Extract the (X, Y) coordinate from the center of the cell holding the provided text.  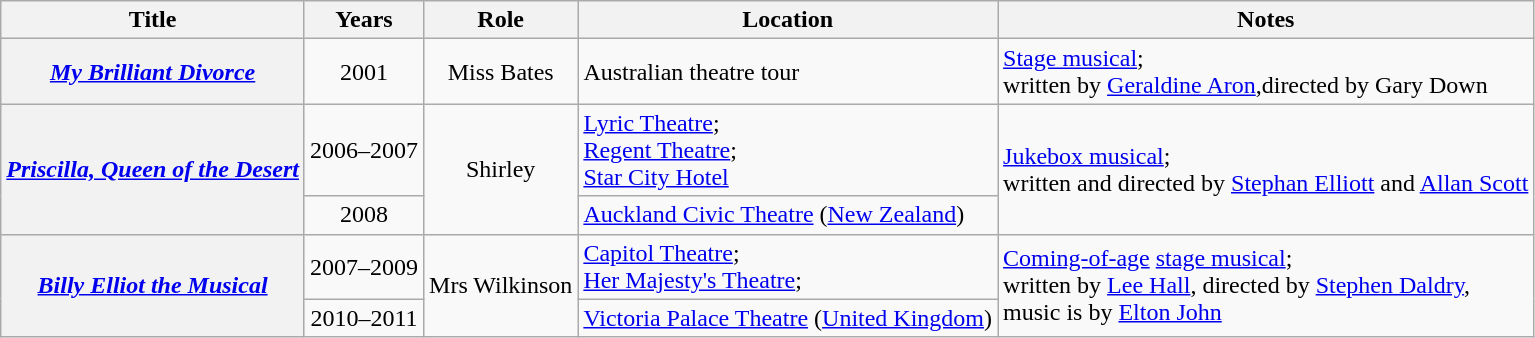
Capitol Theatre;Her Majesty's Theatre; (788, 266)
2007–2009 (364, 266)
Stage musical;written by Geraldine Aron,directed by Gary Down (1266, 72)
Shirley (501, 169)
Coming-of-age stage musical;written by Lee Hall, directed by Stephen Daldry,music is by Elton John (1266, 286)
2010–2011 (364, 318)
Lyric Theatre;Regent Theatre;Star City Hotel (788, 150)
Location (788, 20)
Title (153, 20)
Billy Elliot the Musical (153, 286)
Jukebox musical;written and directed by Stephan Elliott and Allan Scott (1266, 169)
My Brilliant Divorce (153, 72)
Role (501, 20)
2006–2007 (364, 150)
2001 (364, 72)
Notes (1266, 20)
Miss Bates (501, 72)
Australian theatre tour (788, 72)
Years (364, 20)
Mrs Wilkinson (501, 286)
Victoria Palace Theatre (United Kingdom) (788, 318)
2008 (364, 215)
Auckland Civic Theatre (New Zealand) (788, 215)
Priscilla, Queen of the Desert (153, 169)
